Provide the (x, y) coordinate of the cell's center where the given text is located.  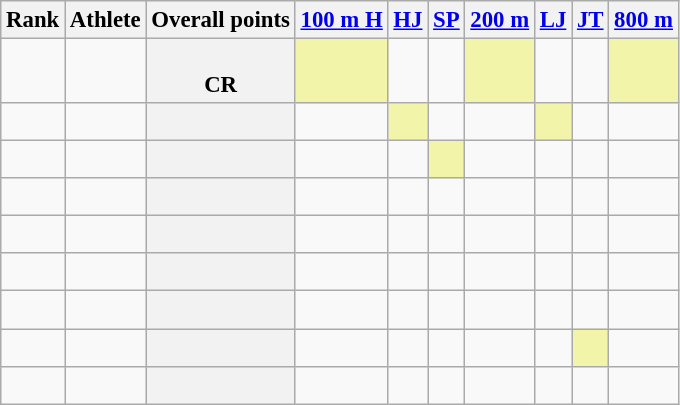
Overall points (220, 20)
JT (590, 20)
CR (220, 72)
100 m H (342, 20)
SP (446, 20)
LJ (552, 20)
200 m (500, 20)
HJ (408, 20)
Athlete (106, 20)
800 m (644, 20)
Rank (33, 20)
